Capture the cell that displays the provided text and extract its [x, y] central coordinate. 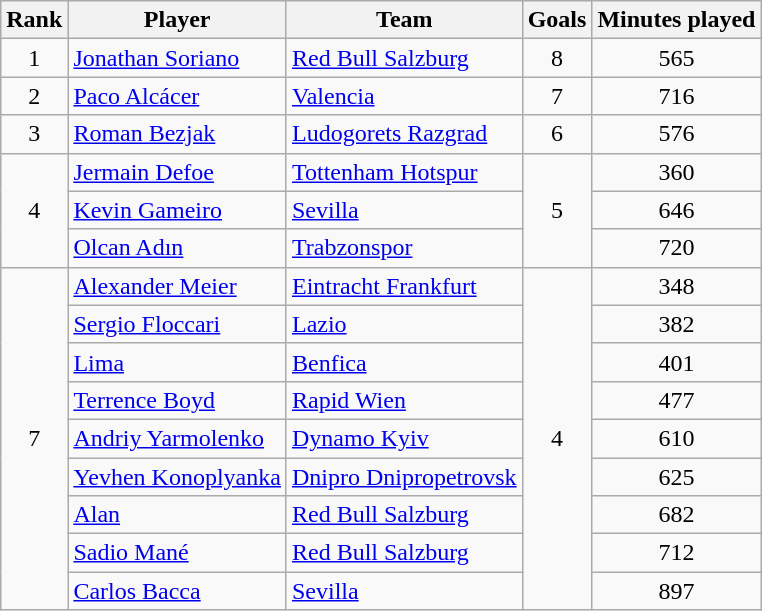
382 [676, 324]
6 [557, 134]
Sergio Floccari [178, 324]
477 [676, 400]
Lazio [404, 324]
Dynamo Kyiv [404, 438]
Yevhen Konoplyanka [178, 477]
716 [676, 96]
Alexander Meier [178, 286]
Roman Bezjak [178, 134]
Rapid Wien [404, 400]
360 [676, 172]
Tottenham Hotspur [404, 172]
712 [676, 553]
Sadio Mané [178, 553]
Paco Alcácer [178, 96]
Ludogorets Razgrad [404, 134]
Alan [178, 515]
565 [676, 58]
Andriy Yarmolenko [178, 438]
625 [676, 477]
720 [676, 248]
Carlos Bacca [178, 591]
Jonathan Soriano [178, 58]
8 [557, 58]
Kevin Gameiro [178, 210]
Rank [34, 20]
Team [404, 20]
1 [34, 58]
610 [676, 438]
Player [178, 20]
401 [676, 362]
348 [676, 286]
Jermain Defoe [178, 172]
Trabzonspor [404, 248]
897 [676, 591]
Lima [178, 362]
Benfica [404, 362]
646 [676, 210]
Terrence Boyd [178, 400]
2 [34, 96]
576 [676, 134]
Minutes played [676, 20]
Eintracht Frankfurt [404, 286]
Goals [557, 20]
Valencia [404, 96]
3 [34, 134]
5 [557, 210]
Olcan Adın [178, 248]
Dnipro Dnipropetrovsk [404, 477]
682 [676, 515]
